Determine the (X, Y) coordinate at the center of the cell enclosing the given text.  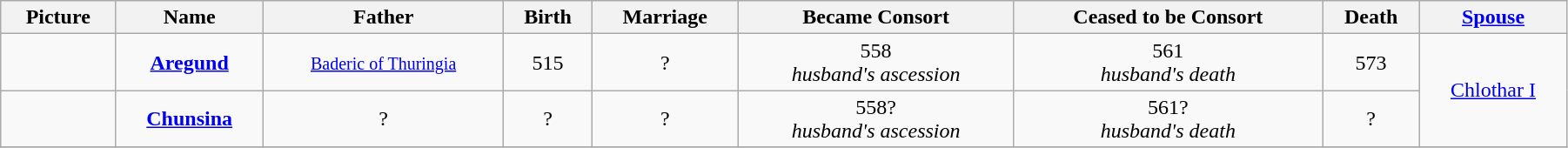
515 (548, 63)
Spouse (1493, 17)
Death (1371, 17)
558?husband's ascession (875, 118)
573 (1371, 63)
Ceased to be Consort (1168, 17)
561 husband's death (1168, 63)
561?husband's death (1168, 118)
Picture (58, 17)
Became Consort (875, 17)
Chunsina (190, 118)
Father (384, 17)
558husband's ascession (875, 63)
Baderic of Thuringia (384, 63)
Name (190, 17)
Marriage (665, 17)
Birth (548, 17)
Aregund (190, 63)
Chlothar I (1493, 91)
